Return [x, y] of the center of cell containing provided text 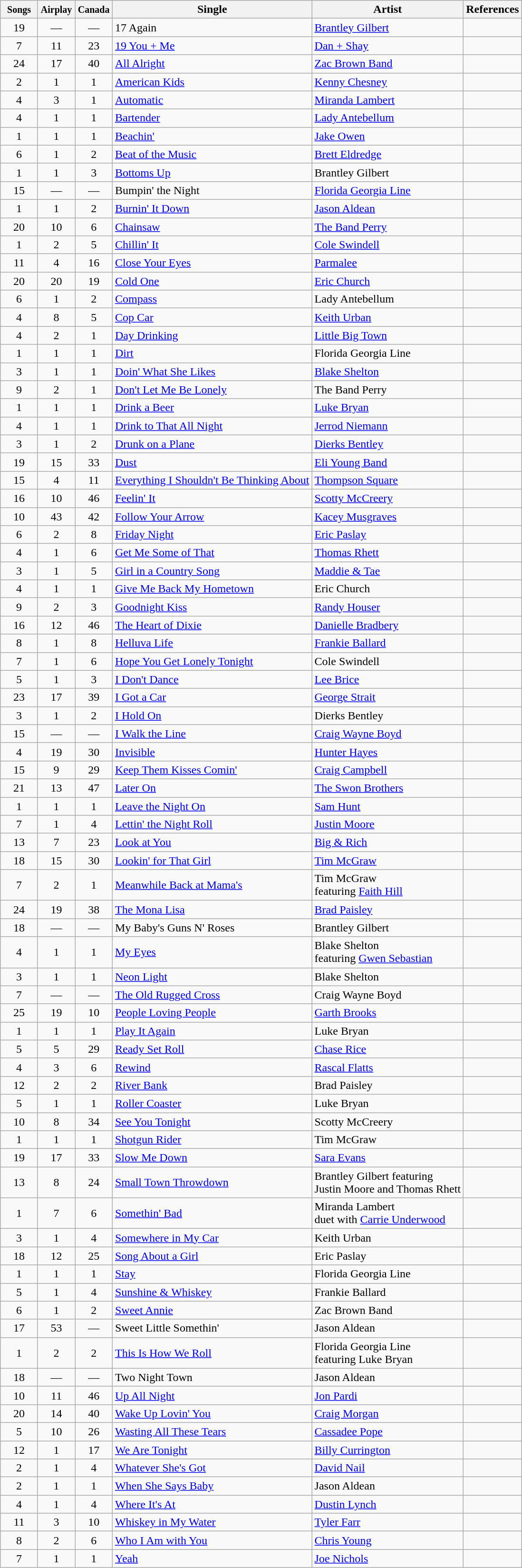
Drunk on a Plane [212, 444]
Billy Currington [388, 1450]
Friday Night [212, 535]
47 [94, 788]
Blake Shelton featuring Gwen Sebastian [388, 952]
Dustin Lynch [388, 1504]
Bottoms Up [212, 172]
Don't Let Me Be Lonely [212, 390]
39 [94, 697]
Bumpin' the Night [212, 190]
Eli Young Band [388, 462]
Sweet Annie [212, 1310]
Play It Again [212, 1031]
Cassadee Pope [388, 1431]
Look at You [212, 843]
Who I Am with You [212, 1540]
Stay [212, 1274]
Chase Rice [388, 1049]
Neon Light [212, 977]
Sara Evans [388, 1158]
Ready Set Roll [212, 1049]
Somethin' Bad [212, 1213]
Single [212, 10]
42 [94, 516]
43 [56, 516]
Kenny Chesney [388, 82]
34 [94, 1121]
19 You + Me [212, 46]
Chillin' It [212, 245]
David Nail [388, 1468]
Garth Brooks [388, 1013]
Danielle Bradbery [388, 625]
Thompson Square [388, 480]
Wasting All These Tears [212, 1431]
14 [56, 1413]
38 [94, 910]
Shotgun Rider [212, 1140]
Randy Houser [388, 607]
Get Me Some of That [212, 553]
I Walk the Line [212, 734]
River Bank [212, 1085]
Tyler Farr [388, 1522]
Burnin' It Down [212, 208]
I Got a Car [212, 697]
Bartender [212, 118]
Compass [212, 299]
American Kids [212, 82]
See You Tonight [212, 1121]
Wake Up Lovin' You [212, 1413]
My Baby's Guns N' Roses [212, 928]
Close Your Eyes [212, 263]
Feelin' It [212, 498]
Justin Moore [388, 824]
Hope You Get Lonely Tonight [212, 661]
Jon Pardi [388, 1395]
This Is How We Roll [212, 1353]
Jake Owen [388, 136]
Florida Georgia Line featuring Luke Bryan [388, 1353]
We Are Tonight [212, 1450]
I Hold On [212, 715]
Joe Nichols [388, 1558]
Give Me Back My Hometown [212, 589]
Helluva Life [212, 643]
Hunter Hayes [388, 752]
Brantley Gilbert featuringJustin Moore and Thomas Rhett [388, 1183]
Jerrod Niemann [388, 426]
Little Big Town [388, 335]
Whiskey in My Water [212, 1522]
Automatic [212, 100]
Rewind [212, 1067]
The Mona Lisa [212, 910]
Drink to That All Night [212, 426]
My Eyes [212, 952]
Craig Morgan [388, 1413]
All Alright [212, 64]
Parmalee [388, 263]
26 [94, 1431]
Song About a Girl [212, 1256]
Artist [388, 10]
Slow Me Down [212, 1158]
Cold One [212, 281]
Two Night Town [212, 1377]
Dan + Shay [388, 46]
Chris Young [388, 1540]
I Don't Dance [212, 679]
Brett Eldredge [388, 154]
Meanwhile Back at Mama's [212, 885]
Kacey Musgraves [388, 516]
21 [19, 788]
Doin' What She Likes [212, 372]
Yeah [212, 1558]
Songs [19, 10]
Drink a Beer [212, 408]
Girl in a Country Song [212, 571]
Sunshine & Whiskey [212, 1292]
17 Again [212, 28]
Big & Rich [388, 843]
Leave the Night On [212, 806]
Sam Hunt [388, 806]
George Strait [388, 697]
Keep Them Kisses Comin' [212, 770]
Lettin' the Night Roll [212, 824]
Chainsaw [212, 227]
Everything I Shouldn't Be Thinking About [212, 480]
Dust [212, 462]
Up All Night [212, 1395]
Beat of the Music [212, 154]
Somewhere in My Car [212, 1238]
Cop Car [212, 317]
Follow Your Arrow [212, 516]
Miranda Lambert [388, 100]
People Loving People [212, 1013]
The Old Rugged Cross [212, 995]
References [493, 10]
Rascal Flatts [388, 1067]
Tim McGraw featuring Faith Hill [388, 885]
Goodnight Kiss [212, 607]
Invisible [212, 752]
Sweet Little Somethin' [212, 1328]
Maddie & Tae [388, 571]
The Heart of Dixie [212, 625]
Airplay [56, 10]
Later On [212, 788]
Craig Campbell [388, 770]
Small Town Throwdown [212, 1183]
Miranda Lambert duet with Carrie Underwood [388, 1213]
Day Drinking [212, 335]
Lookin' for That Girl [212, 861]
53 [56, 1328]
When She Says Baby [212, 1486]
Canada [94, 10]
Thomas Rhett [388, 553]
Beachin' [212, 136]
Roller Coaster [212, 1103]
Dirt [212, 353]
Lee Brice [388, 679]
Where It's At [212, 1504]
Whatever She's Got [212, 1468]
The Swon Brothers [388, 788]
